From the cell containing the given text, extract its center point as [X, Y] coordinate. 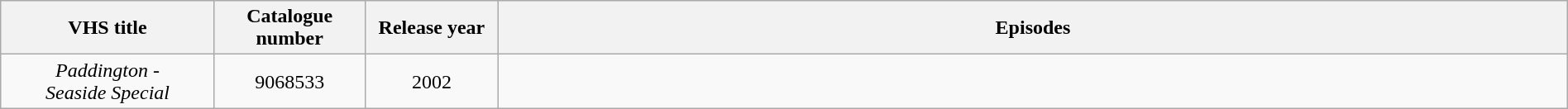
9068533 [289, 81]
Release year [432, 28]
Episodes [1034, 28]
Catalogue number [289, 28]
VHS title [108, 28]
Paddington -Seaside Special [108, 81]
2002 [432, 81]
